Find where the given text appears and provide that cell's center as [X, Y] coordinate. 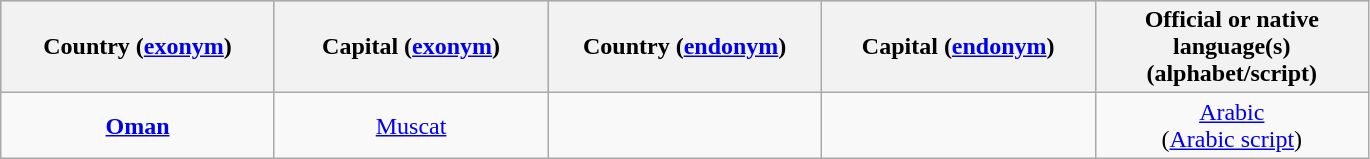
Capital (endonym) [958, 47]
Oman [138, 126]
Arabic(Arabic script) [1232, 126]
Muscat [411, 126]
Capital (exonym) [411, 47]
Official or native language(s) (alphabet/script) [1232, 47]
Country (exonym) [138, 47]
Country (endonym) [685, 47]
